Output the [x, y] coordinate of the center of the cell containing the given text.  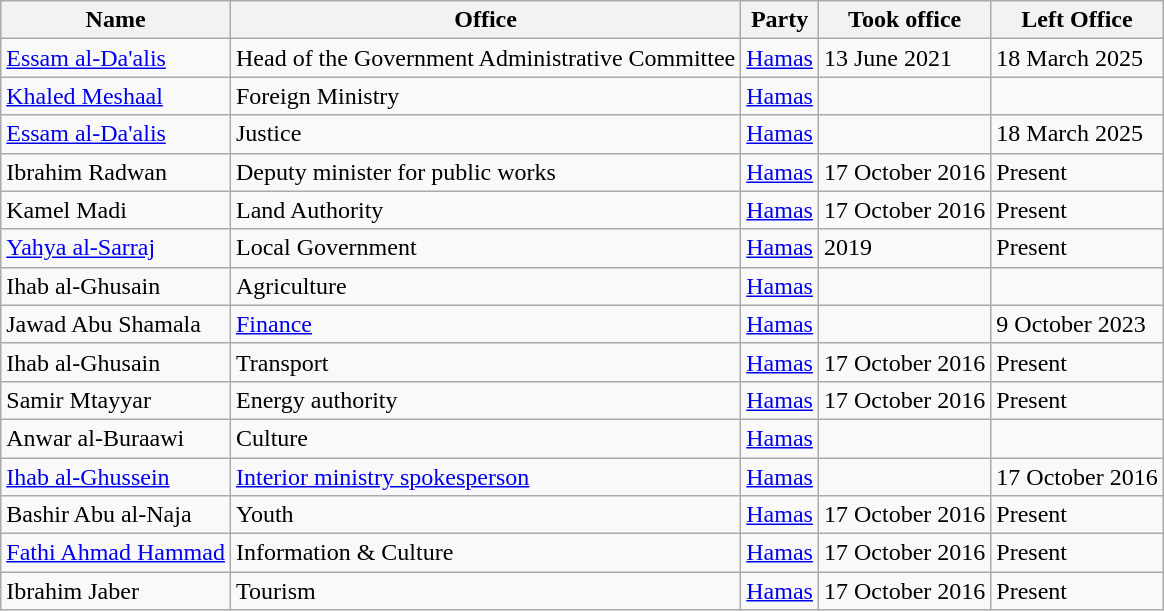
Ibrahim Jaber [116, 591]
Tourism [485, 591]
Head of the Government Administrative Committee [485, 58]
Kamel Madi [116, 210]
Khaled Meshaal [116, 96]
Yahya al-Sarraj [116, 248]
Name [116, 20]
Youth [485, 515]
Samir Mtayyar [116, 400]
Local Government [485, 248]
Agriculture [485, 286]
Transport [485, 362]
Left Office [1077, 20]
Ibrahim Radwan [116, 172]
Information & Culture [485, 553]
Foreign Ministry [485, 96]
Party [780, 20]
Office [485, 20]
Land Authority [485, 210]
Fathi Ahmad Hammad [116, 553]
Jawad Abu Shamala [116, 324]
13 June 2021 [904, 58]
Interior ministry spokesperson [485, 477]
Deputy minister for public works [485, 172]
Anwar al-Buraawi [116, 438]
Took office [904, 20]
Finance [485, 324]
2019 [904, 248]
9 October 2023 [1077, 324]
Culture [485, 438]
Justice [485, 134]
Energy authority [485, 400]
Ihab al-Ghussein [116, 477]
Bashir Abu al-Naja [116, 515]
